Search for the cell housing the specified text and yield its [x, y] center coordinate. 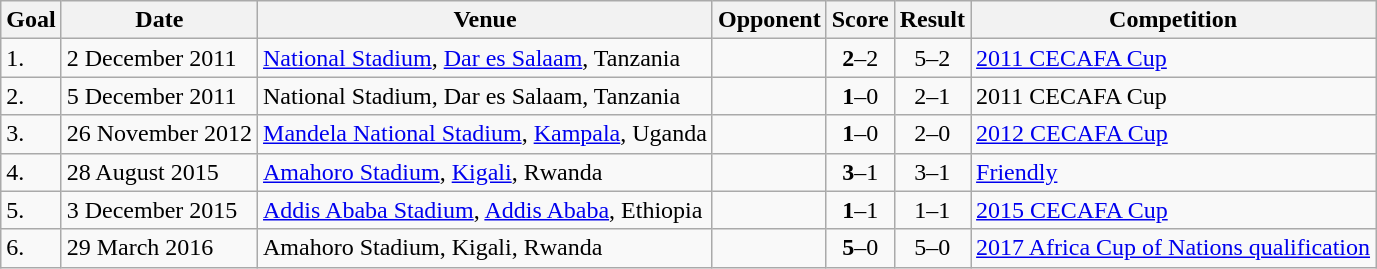
Opponent [769, 20]
Goal [31, 20]
2 December 2011 [159, 58]
Competition [1174, 20]
2–1 [932, 96]
3. [31, 134]
29 March 2016 [159, 248]
Mandela National Stadium, Kampala, Uganda [486, 134]
Date [159, 20]
2017 Africa Cup of Nations qualification [1174, 248]
28 August 2015 [159, 172]
2. [31, 96]
5–2 [932, 58]
Venue [486, 20]
2015 CECAFA Cup [1174, 210]
1. [31, 58]
Score [860, 20]
Result [932, 20]
Friendly [1174, 172]
4. [31, 172]
6. [31, 248]
26 November 2012 [159, 134]
2–2 [860, 58]
3 December 2015 [159, 210]
5. [31, 210]
2012 CECAFA Cup [1174, 134]
Addis Ababa Stadium, Addis Ababa, Ethiopia [486, 210]
5 December 2011 [159, 96]
2–0 [932, 134]
